Find where the given text appears and provide that cell's center as (X, Y) coordinate. 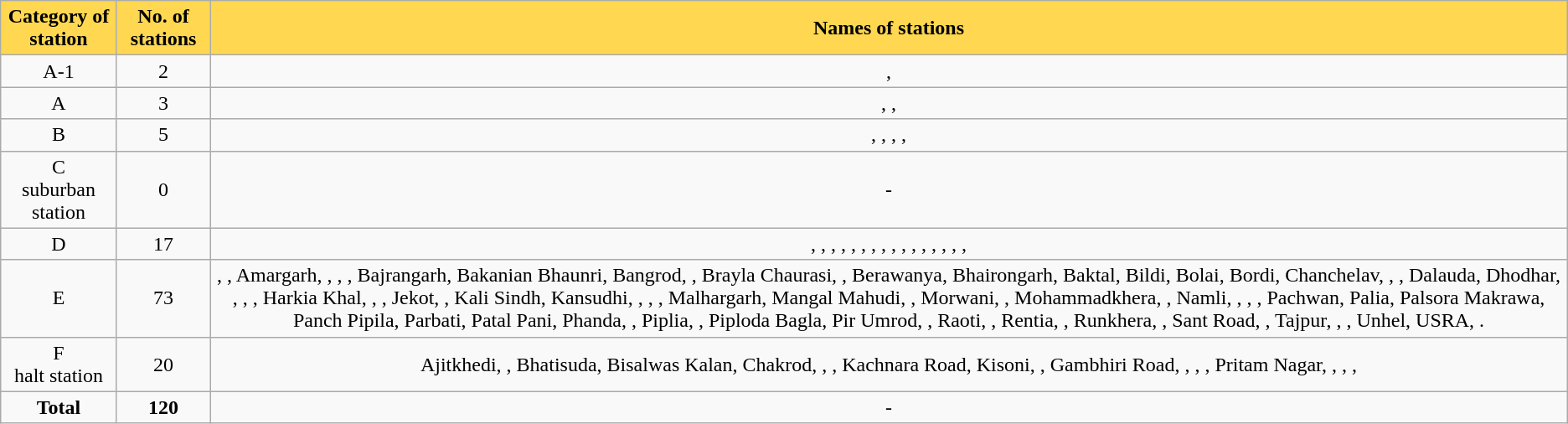
Names of stations (889, 28)
Fhalt station (59, 364)
, , (889, 103)
No. of stations (163, 28)
Csuburban station (59, 189)
73 (163, 298)
5 (163, 135)
E (59, 298)
20 (163, 364)
Ajitkhedi, , Bhatisuda, Bisalwas Kalan, Chakrod, , , Kachnara Road, Kisoni, , Gambhiri Road, , , , Pritam Nagar, , , , (889, 364)
Total (59, 407)
, , , , , , , , , , , , , , , , (889, 244)
D (59, 244)
17 (163, 244)
, (889, 71)
A (59, 103)
A-1 (59, 71)
, , , , (889, 135)
B (59, 135)
3 (163, 103)
Category of station (59, 28)
0 (163, 189)
120 (163, 407)
2 (163, 71)
